Provide the [x, y] coordinate of the cell's center where the given text is located.  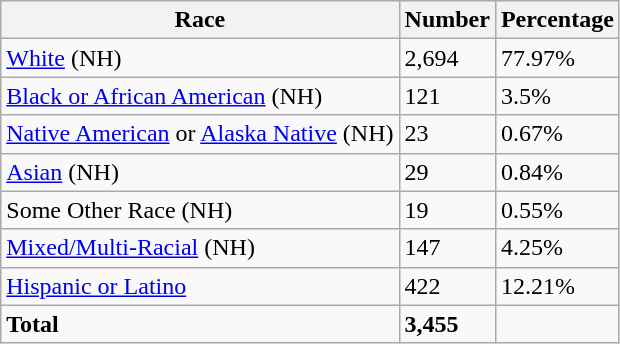
0.84% [557, 172]
121 [447, 96]
29 [447, 172]
3.5% [557, 96]
Total [200, 324]
Number [447, 20]
19 [447, 210]
422 [447, 286]
23 [447, 134]
77.97% [557, 58]
147 [447, 248]
0.55% [557, 210]
Black or African American (NH) [200, 96]
Asian (NH) [200, 172]
Percentage [557, 20]
0.67% [557, 134]
12.21% [557, 286]
Race [200, 20]
2,694 [447, 58]
Some Other Race (NH) [200, 210]
Mixed/Multi-Racial (NH) [200, 248]
4.25% [557, 248]
Hispanic or Latino [200, 286]
White (NH) [200, 58]
3,455 [447, 324]
Native American or Alaska Native (NH) [200, 134]
